Provide the [X, Y] coordinate of the cell's center where the given text is located.  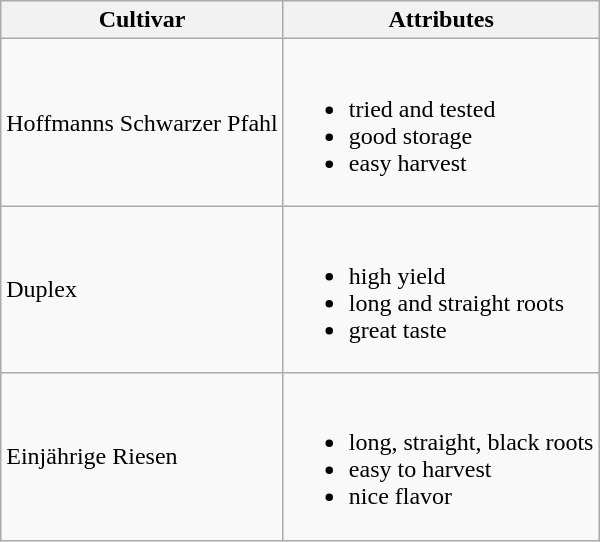
Einjährige Riesen [142, 456]
Hoffmanns Schwarzer Pfahl [142, 122]
Attributes [441, 20]
high yieldlong and straight rootsgreat taste [441, 290]
long, straight, black rootseasy to harvestnice flavor [441, 456]
tried and testedgood storageeasy harvest [441, 122]
Cultivar [142, 20]
Duplex [142, 290]
